Scan for the cell matching the given text and deliver its (X, Y) coordinate at center. 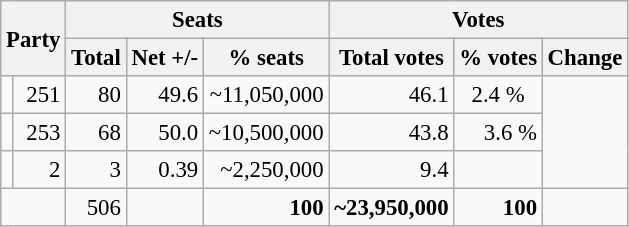
~23,950,000 (392, 208)
0.39 (164, 170)
43.8 (392, 133)
3.6 % (498, 133)
Party (34, 38)
Change (584, 58)
46.1 (392, 95)
9.4 (392, 170)
251 (40, 95)
Net +/- (164, 58)
2.4 % (498, 95)
49.6 (164, 95)
~10,500,000 (266, 133)
~2,250,000 (266, 170)
% votes (498, 58)
% seats (266, 58)
253 (40, 133)
Total (96, 58)
68 (96, 133)
Votes (478, 20)
506 (96, 208)
80 (96, 95)
2 (40, 170)
Total votes (392, 58)
3 (96, 170)
~11,050,000 (266, 95)
50.0 (164, 133)
Seats (198, 20)
